Pinpoint the cell where the given text exists, returning its [X, Y] midpoint coordinate. 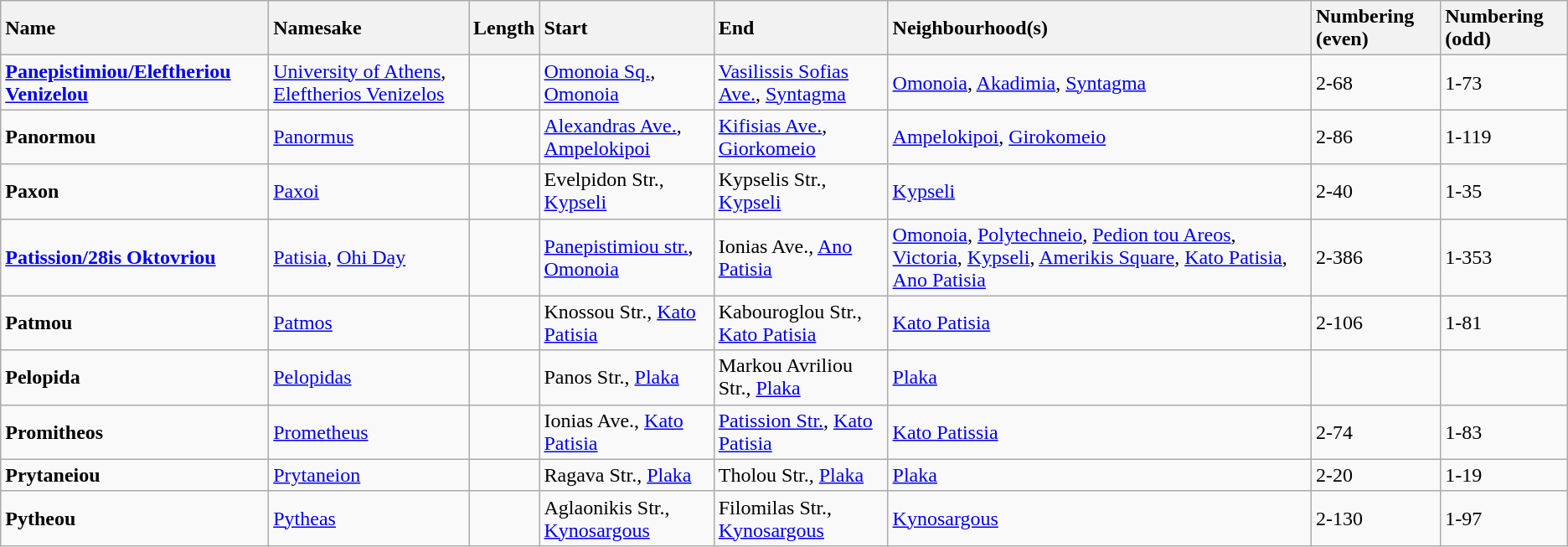
2-86 [1375, 137]
Omonoia, Akadimia, Syntagma [1099, 82]
Numbering (odd) [1504, 28]
Ionias Ave., Ano Patisia [801, 257]
1-81 [1504, 323]
Aglaonikis Str., Kynosargous [627, 518]
Kabouroglou Str., Kato Patisia [801, 323]
Ragava Str., Plaka [627, 475]
Panepistimiou/Eleftheriou Venizelou [135, 82]
Ampelokipoi, Girokomeio [1099, 137]
University of Athens, Eleftherios Venizelos [369, 82]
1-119 [1504, 137]
Kynosargous [1099, 518]
Name [135, 28]
1-83 [1504, 432]
2-20 [1375, 475]
2-74 [1375, 432]
Tholou Str., Plaka [801, 475]
2-130 [1375, 518]
End [801, 28]
2-68 [1375, 82]
Panepistimiou str., Omonoia [627, 257]
Pytheou [135, 518]
Panormou [135, 137]
Numbering (even) [1375, 28]
Namesake [369, 28]
Omonoia, Polytechneio, Pedion tou Areos, Victoria, Kypseli, Amerikis Square, Kato Patisia, Ano Patisia [1099, 257]
Patission Str., Kato Patisia [801, 432]
Prytaneion [369, 475]
Panormus [369, 137]
Paxon [135, 191]
2-386 [1375, 257]
Kypseli [1099, 191]
Ionias Ave., Kato Patisia [627, 432]
Start [627, 28]
Prytaneiou [135, 475]
Filomilas Str., Kynosargous [801, 518]
Pelopidas [369, 377]
Neighbourhood(s) [1099, 28]
Pytheas [369, 518]
Omonoia Sq., Omonoia [627, 82]
2-40 [1375, 191]
Kifisias Ave., Giorkomeio [801, 137]
1-353 [1504, 257]
Alexandras Ave., Ampelokipoi [627, 137]
1-73 [1504, 82]
Markou Avriliou Str., Plaka [801, 377]
Kypselis Str., Kypseli [801, 191]
Patmos [369, 323]
Patmou [135, 323]
Knossou Str., Kato Patisia [627, 323]
Evelpidon Str., Kypseli [627, 191]
Prometheus [369, 432]
Paxoi [369, 191]
1-35 [1504, 191]
Kato Patisia [1099, 323]
Panos Str., Plaka [627, 377]
1-19 [1504, 475]
Kato Patissia [1099, 432]
Patisia, Ohi Day [369, 257]
Pelopida [135, 377]
Length [504, 28]
Promitheos [135, 432]
Vasilissis Sofias Ave., Syntagma [801, 82]
1-97 [1504, 518]
2-106 [1375, 323]
Patission/28is Oktovriou [135, 257]
